For the text-containing cell, return its midpoint in [X, Y] coordinate format. 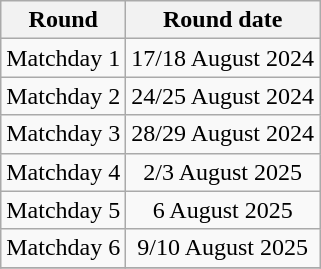
Matchday 1 [64, 58]
Matchday 6 [64, 248]
Round date [223, 20]
Matchday 2 [64, 96]
Matchday 5 [64, 210]
24/25 August 2024 [223, 96]
Matchday 3 [64, 134]
17/18 August 2024 [223, 58]
6 August 2025 [223, 210]
2/3 August 2025 [223, 172]
Matchday 4 [64, 172]
28/29 August 2024 [223, 134]
Round [64, 20]
9/10 August 2025 [223, 248]
